Search for the cell housing the specified text and yield its [x, y] center coordinate. 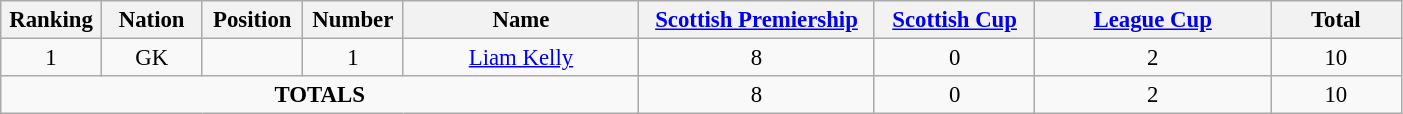
Position [252, 20]
Name [521, 20]
Ranking [52, 20]
TOTALS [320, 95]
League Cup [1153, 20]
Liam Kelly [521, 58]
Nation [152, 20]
Total [1336, 20]
GK [152, 58]
Scottish Cup [954, 20]
Scottish Premiership [757, 20]
Number [354, 20]
